Extract the (x, y) coordinate from the center of the cell holding the provided text.  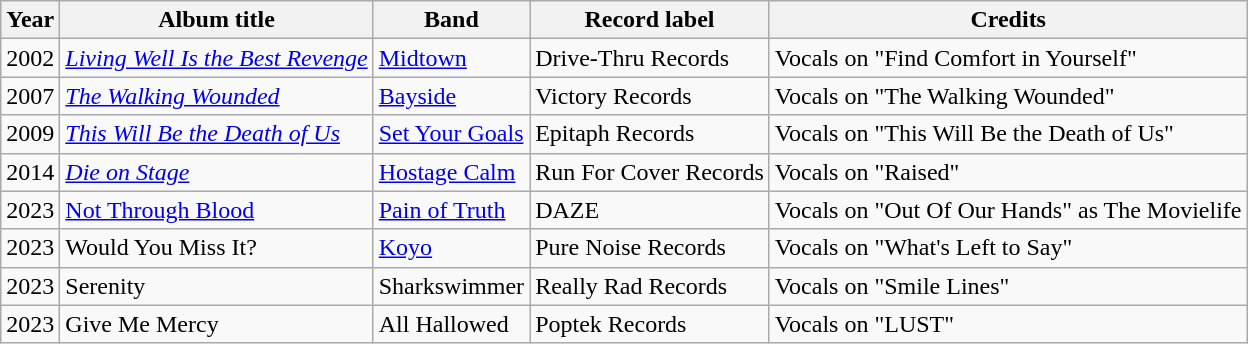
Vocals on "What's Left to Say" (1008, 248)
Vocals on "Smile Lines" (1008, 286)
Living Well Is the Best Revenge (216, 58)
Vocals on "LUST" (1008, 324)
Would You Miss It? (216, 248)
Credits (1008, 20)
Really Rad Records (650, 286)
Pure Noise Records (650, 248)
Vocals on "Raised" (1008, 172)
Album title (216, 20)
2007 (30, 96)
Die on Stage (216, 172)
2014 (30, 172)
Vocals on "Out Of Our Hands" as The Movielife (1008, 210)
Vocals on "The Walking Wounded" (1008, 96)
Hostage Calm (451, 172)
Drive-Thru Records (650, 58)
Set Your Goals (451, 134)
Bayside (451, 96)
Not Through Blood (216, 210)
All Hallowed (451, 324)
Pain of Truth (451, 210)
The Walking Wounded (216, 96)
2009 (30, 134)
Victory Records (650, 96)
DAZE (650, 210)
Poptek Records (650, 324)
Run For Cover Records (650, 172)
This Will Be the Death of Us (216, 134)
Midtown (451, 58)
Year (30, 20)
Give Me Mercy (216, 324)
Vocals on "This Will Be the Death of Us" (1008, 134)
Serenity (216, 286)
Sharkswimmer (451, 286)
Koyo (451, 248)
Epitaph Records (650, 134)
2002 (30, 58)
Record label (650, 20)
Vocals on "Find Comfort in Yourself" (1008, 58)
Band (451, 20)
